Search for the cell housing the specified text and yield its (x, y) center coordinate. 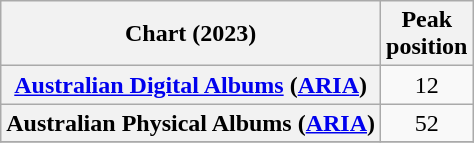
52 (427, 123)
Peakposition (427, 34)
Australian Physical Albums (ARIA) (191, 123)
Chart (2023) (191, 34)
Australian Digital Albums (ARIA) (191, 85)
12 (427, 85)
